Return the (X, Y) coordinate for the center point of the cell that contains the specified text.  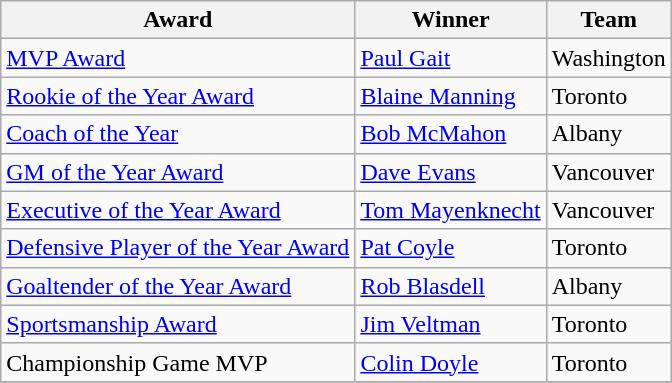
Tom Mayenknecht (450, 210)
Coach of the Year (178, 134)
Paul Gait (450, 58)
Jim Veltman (450, 324)
Washington (608, 58)
Winner (450, 20)
Sportsmanship Award (178, 324)
Defensive Player of the Year Award (178, 248)
Rob Blasdell (450, 286)
Colin Doyle (450, 362)
GM of the Year Award (178, 172)
MVP Award (178, 58)
Pat Coyle (450, 248)
Dave Evans (450, 172)
Goaltender of the Year Award (178, 286)
Blaine Manning (450, 96)
Team (608, 20)
Bob McMahon (450, 134)
Rookie of the Year Award (178, 96)
Championship Game MVP (178, 362)
Executive of the Year Award (178, 210)
Award (178, 20)
